Extract the (x, y) coordinate from the center of the cell holding the provided text.  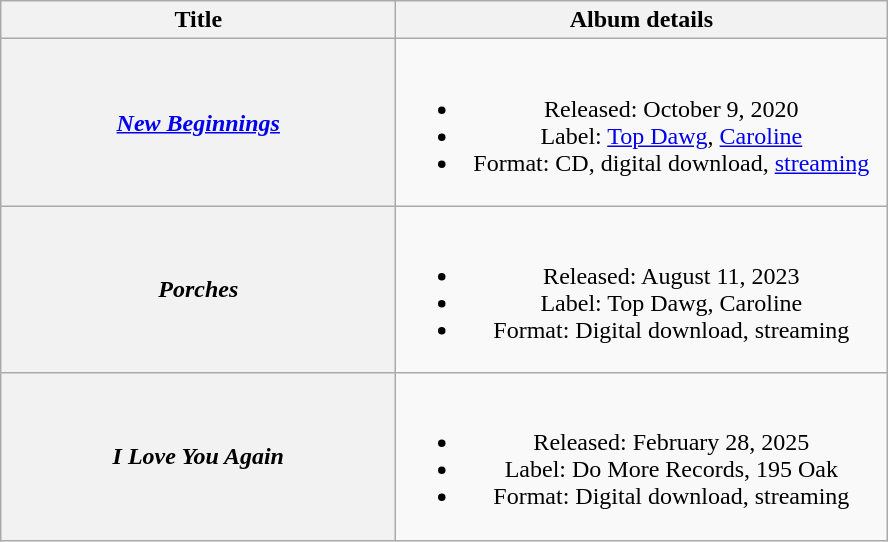
Released: October 9, 2020Label: Top Dawg, CarolineFormat: CD, digital download, streaming (642, 122)
Porches (198, 290)
Released: August 11, 2023Label: Top Dawg, CarolineFormat: Digital download, streaming (642, 290)
Album details (642, 20)
I Love You Again (198, 456)
Released: February 28, 2025Label: Do More Records, 195 OakFormat: Digital download, streaming (642, 456)
Title (198, 20)
New Beginnings (198, 122)
